Search for the cell housing the specified text and yield its [X, Y] center coordinate. 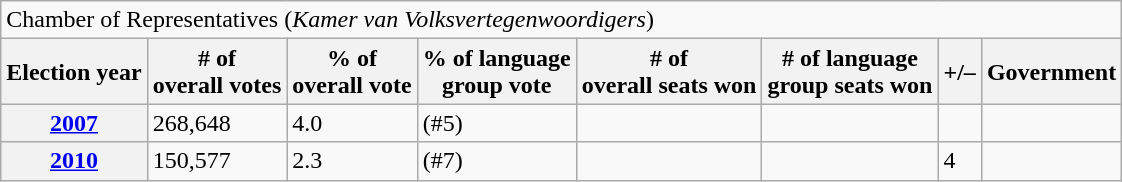
(#5) [496, 123]
(#7) [496, 161]
# ofoverall votes [217, 72]
Election year [74, 72]
% of languagegroup vote [496, 72]
268,648 [217, 123]
Chamber of Representatives (Kamer van Volksvertegenwoordigers) [562, 20]
+/– [960, 72]
4.0 [352, 123]
2007 [74, 123]
2010 [74, 161]
150,577 [217, 161]
4 [960, 161]
# ofoverall seats won [669, 72]
Government [1051, 72]
% ofoverall vote [352, 72]
# of languagegroup seats won [850, 72]
2.3 [352, 161]
